Extract the (X, Y) coordinate from the center of the cell holding the provided text.  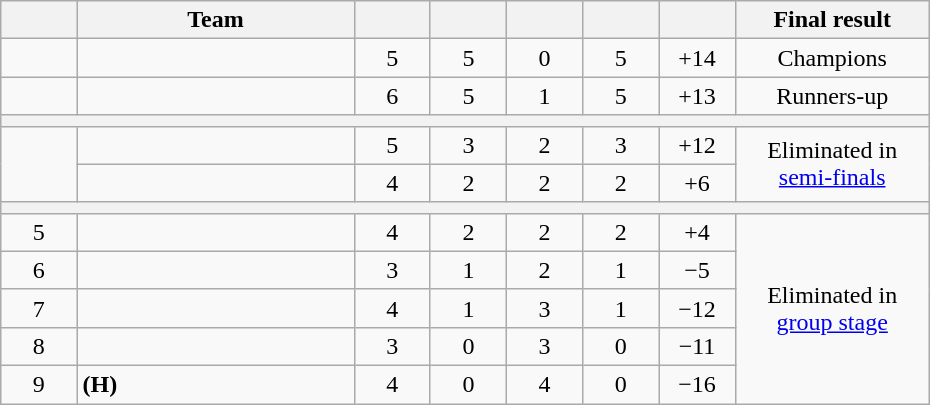
Team (216, 20)
+14 (697, 58)
+12 (697, 145)
(H) (216, 384)
Final result (832, 20)
Runners-up (832, 96)
−16 (697, 384)
Eliminated in semi-finals (832, 164)
7 (39, 308)
Eliminated in group stage (832, 308)
+4 (697, 232)
+13 (697, 96)
+6 (697, 183)
8 (39, 346)
−5 (697, 270)
9 (39, 384)
−11 (697, 346)
Champions (832, 58)
−12 (697, 308)
